Pinpoint the cell where the given text exists, returning its (X, Y) midpoint coordinate. 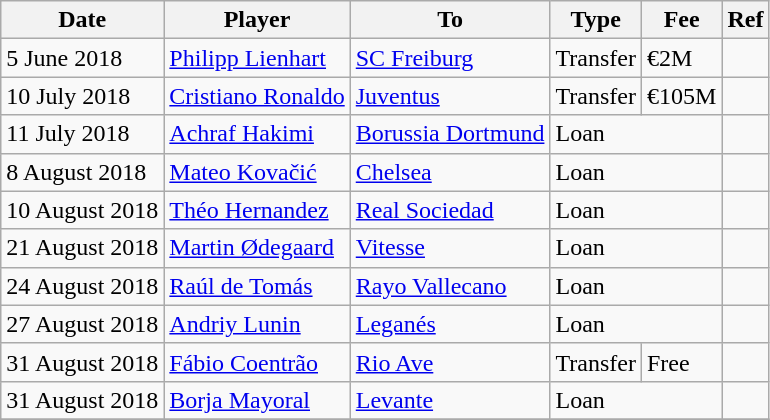
Raúl de Tomás (257, 286)
11 July 2018 (82, 134)
Chelsea (450, 172)
Martin Ødegaard (257, 248)
Andriy Lunin (257, 324)
10 August 2018 (82, 210)
Date (82, 20)
Théo Hernandez (257, 210)
Borussia Dortmund (450, 134)
Free (681, 362)
5 June 2018 (82, 58)
24 August 2018 (82, 286)
€105M (681, 96)
Cristiano Ronaldo (257, 96)
Real Sociedad (450, 210)
To (450, 20)
Vitesse (450, 248)
8 August 2018 (82, 172)
Rayo Vallecano (450, 286)
Achraf Hakimi (257, 134)
27 August 2018 (82, 324)
Leganés (450, 324)
Mateo Kovačić (257, 172)
Fee (681, 20)
€2M (681, 58)
Borja Mayoral (257, 400)
Rio Ave (450, 362)
10 July 2018 (82, 96)
Philipp Lienhart (257, 58)
21 August 2018 (82, 248)
Player (257, 20)
Type (596, 20)
Fábio Coentrão (257, 362)
Juventus (450, 96)
Levante (450, 400)
SC Freiburg (450, 58)
Ref (746, 20)
